Provide the (X, Y) coordinate of the cell's center where the given text is located.  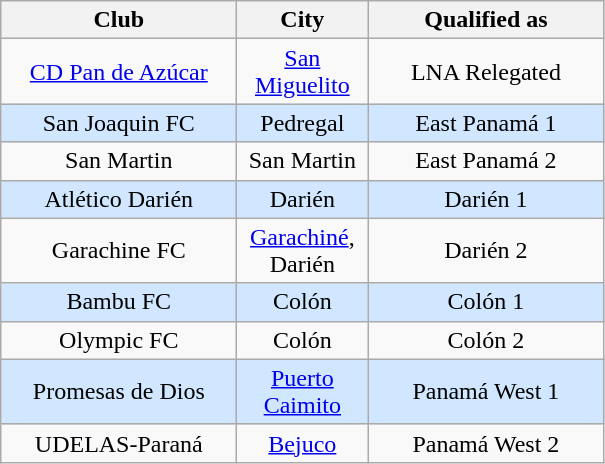
East Panamá 2 (486, 161)
Garachiné, Darién (302, 250)
San Joaquin FC (119, 123)
Panamá West 2 (486, 443)
Colón 1 (486, 302)
San Miguelito (302, 72)
Bambu FC (119, 302)
Darién 2 (486, 250)
Darién 1 (486, 199)
Darién (302, 199)
Club (119, 20)
Colón 2 (486, 340)
Qualified as (486, 20)
Panamá West 1 (486, 392)
East Panamá 1 (486, 123)
Bejuco (302, 443)
Atlético Darién (119, 199)
Promesas de Dios (119, 392)
LNA Relegated (486, 72)
CD Pan de Azúcar (119, 72)
Puerto Caimito (302, 392)
Garachine FC (119, 250)
Pedregal (302, 123)
UDELAS-Paraná (119, 443)
City (302, 20)
Olympic FC (119, 340)
